Locate the cell with the specified text and output its (x, y) center coordinate. 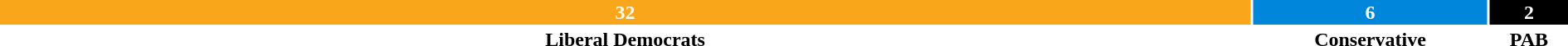
6 (1371, 12)
2 (1529, 12)
32 (626, 12)
